Provide the [X, Y] coordinate of the cell's center where the given text is located.  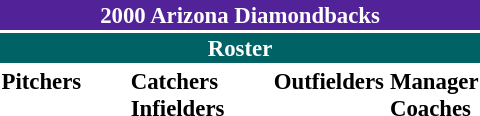
Roster [240, 48]
2000 Arizona Diamondbacks [240, 15]
